Scan for the cell matching the given text and deliver its [x, y] coordinate at center. 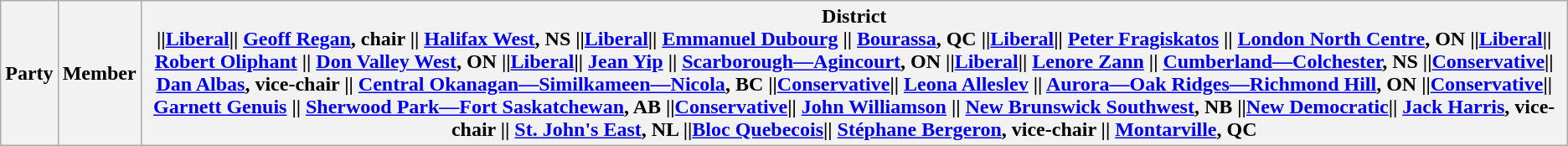
Party [29, 74]
Member [99, 74]
